Detect which cell encompasses the target text, then output its [X, Y] center coordinate. 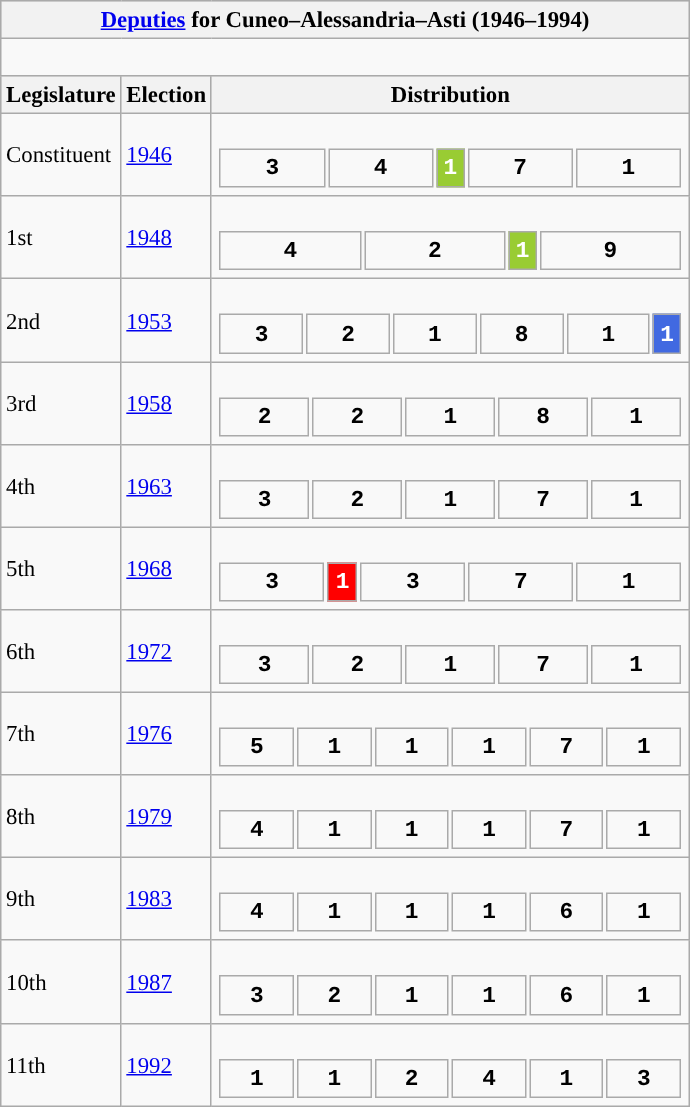
2nd [61, 320]
1st [61, 238]
4 2 1 9 [450, 238]
Legislature [61, 95]
4 1 1 1 7 1 [450, 816]
4 1 1 1 6 1 [450, 900]
3rd [61, 404]
3 4 1 7 1 [450, 156]
3 2 1 8 1 1 [450, 320]
3 2 1 1 6 1 [450, 982]
1946 [166, 156]
2 2 1 8 1 [450, 404]
7th [61, 734]
1 1 2 4 1 3 [450, 1064]
1976 [166, 734]
10th [61, 982]
11th [61, 1064]
1987 [166, 982]
9 [610, 252]
1963 [166, 486]
3 1 3 7 1 [450, 568]
1958 [166, 404]
1992 [166, 1064]
1968 [166, 568]
5 [257, 748]
Deputies for Cuneo–Alessandria–Asti (1946–1994) [346, 20]
Constituent [61, 156]
1948 [166, 238]
9th [61, 900]
Election [166, 95]
6th [61, 652]
8th [61, 816]
1953 [166, 320]
1979 [166, 816]
1983 [166, 900]
5th [61, 568]
5 1 1 1 7 1 [450, 734]
4th [61, 486]
1972 [166, 652]
Distribution [450, 95]
